Output the [x, y] coordinate of the center of the cell containing the given text.  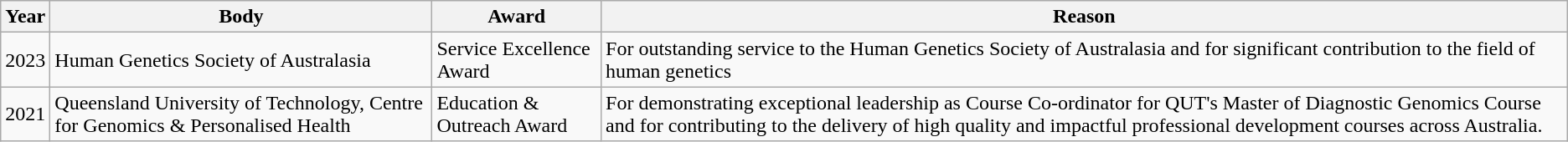
Year [25, 17]
Award [517, 17]
Service Excellence Award [517, 60]
2023 [25, 60]
Body [241, 17]
Reason [1085, 17]
Queensland University of Technology, Centre for Genomics & Personalised Health [241, 114]
For outstanding service to the Human Genetics Society of Australasia and for significant contribution to the field of human genetics [1085, 60]
Education & Outreach Award [517, 114]
Human Genetics Society of Australasia [241, 60]
2021 [25, 114]
